Search for the cell housing the specified text and yield its [x, y] center coordinate. 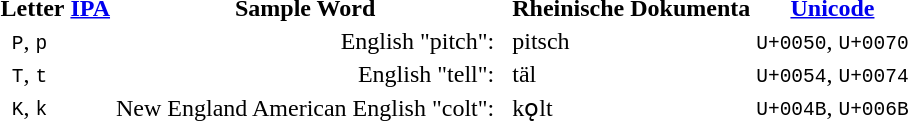
English "tell": [306, 74]
pitsch [632, 41]
täl [632, 74]
English "pitch": [306, 41]
